From the cell containing the given text, extract its center point as (x, y) coordinate. 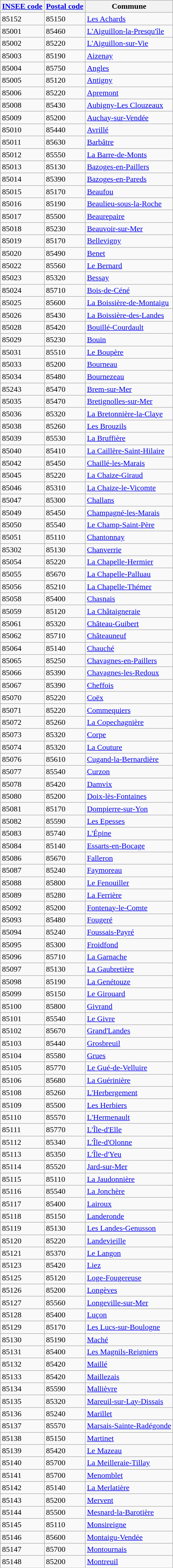
Chasnais (129, 599)
Montreuil (129, 1562)
85350 (64, 1155)
Avrillé (129, 130)
85114 (22, 1167)
85131 (22, 1352)
85094 (22, 932)
85002 (22, 43)
Commequiers (129, 710)
Aizenay (129, 56)
Marsais-Sainte-Radégonde (129, 1426)
85056 (22, 587)
Benet (129, 253)
85141 (22, 1475)
Le Champ-Saint-Père (129, 525)
La Couture (129, 747)
Grosbreuil (129, 1043)
85143 (22, 1500)
Commune (129, 6)
Postal code (64, 6)
Les Landes-Genusson (129, 1228)
La Meilleraie-Tillay (129, 1463)
85740 (64, 833)
Beauvoir-sur-Mer (129, 229)
Le Girouard (129, 994)
85005 (22, 80)
85081 (22, 809)
La Garnache (129, 957)
85370 (64, 1253)
85132 (22, 1364)
Les Lucs-sur-Boulogne (129, 1327)
85610 (64, 760)
La Jaudonnière (129, 1179)
85050 (22, 525)
Corpe (129, 735)
85064 (22, 648)
85026 (22, 315)
85066 (22, 673)
La Chapelle-Palluau (129, 574)
85102 (22, 1031)
Montaigu-Vendée (129, 1537)
La Chaize-le-Vicomte (129, 488)
85089 (22, 895)
La Caillère-Saint-Hilaire (129, 451)
85015 (22, 192)
85033 (22, 365)
85051 (22, 537)
85121 (22, 1253)
85340 (64, 1142)
Maché (129, 1340)
Cugand-la-Bernardière (129, 760)
85080 (22, 796)
85129 (22, 1327)
85058 (22, 599)
85072 (22, 722)
85084 (22, 846)
85019 (22, 241)
85082 (22, 821)
85580 (64, 1056)
85280 (64, 895)
85083 (22, 833)
Beaulieu-sous-la-Roche (129, 204)
85034 (22, 377)
Mervent (129, 1500)
85011 (22, 142)
Le Mazeau (129, 1451)
85036 (22, 414)
85152 (22, 19)
Foussais-Payré (129, 932)
85003 (22, 56)
Champagné-les-Marais (129, 512)
85039 (22, 438)
85147 (22, 1550)
85018 (22, 229)
Antigny (129, 80)
La Boissière-des-Landes (129, 315)
85250 (64, 661)
85106 (22, 1080)
85138 (22, 1438)
85460 (64, 31)
La Bruffière (129, 438)
Faymoreau (129, 870)
INSEE code (22, 6)
85302 (22, 550)
La Chapelle-Thémer (129, 587)
85105 (22, 1068)
85017 (22, 216)
Chantonnay (129, 537)
Le Gué-de-Velluire (129, 1068)
85310 (64, 488)
85012 (22, 155)
85049 (22, 512)
L'Île-d'Elle (129, 1130)
85109 (22, 1105)
Curzon (129, 772)
85067 (22, 685)
La Guérinière (129, 1080)
85061 (22, 624)
85108 (22, 1093)
Luçon (129, 1315)
L'Épine (129, 833)
Mesnard-la-Barotière (129, 1512)
85490 (64, 253)
Chaillé-les-Marais (129, 463)
Essarts-en-Bocage (129, 846)
85035 (22, 401)
85145 (22, 1525)
85025 (22, 303)
Longèves (129, 1290)
Bournezeau (129, 377)
85630 (64, 142)
85139 (22, 1451)
85680 (64, 1080)
Grand'Landes (129, 1031)
Beaufou (129, 192)
Apremont (129, 93)
85550 (64, 155)
Loge-Fougereuse (129, 1278)
85112 (22, 1142)
85530 (64, 438)
L'Hermenault (129, 1117)
La Gaubretière (129, 969)
85074 (22, 747)
Menomblet (129, 1475)
Falleron (129, 858)
Dompierre-sur-Yon (129, 809)
Beaurepaire (129, 216)
Les Brouzils (129, 426)
La Jonchère (129, 1191)
85119 (22, 1228)
85510 (64, 352)
Bouillé-Courdault (129, 327)
Chavagnes-en-Paillers (129, 661)
Châteauneuf (129, 636)
Maillezais (129, 1377)
85055 (22, 574)
85006 (22, 93)
85111 (22, 1130)
85071 (22, 710)
Le Fenouiller (129, 883)
L'Île-d'Olonne (129, 1142)
Le Langon (129, 1253)
85013 (22, 167)
85113 (22, 1155)
85520 (64, 1167)
85070 (22, 698)
85077 (22, 772)
Bois-de-Céné (129, 290)
Auchay-sur-Vendée (129, 117)
85136 (22, 1414)
85095 (22, 945)
85031 (22, 352)
Jard-sur-Mer (129, 1167)
85104 (22, 1056)
85093 (22, 920)
Chavagnes-les-Redoux (129, 673)
85100 (22, 1006)
85023 (22, 278)
85750 (64, 68)
Bourneau (129, 365)
Château-Guibert (129, 624)
85038 (22, 426)
85042 (22, 463)
Angles (129, 68)
Mareuil-sur-Lay-Dissais (129, 1401)
85024 (22, 290)
85128 (22, 1315)
85047 (22, 500)
85001 (22, 31)
Bazoges-en-Paillers (129, 167)
Le Bernard (129, 266)
La Copechagnière (129, 722)
Lairoux (129, 1204)
Bretignolles-sur-Mer (129, 401)
Givrand (129, 1006)
85142 (22, 1488)
85040 (22, 451)
85008 (22, 105)
L'Aiguillon-la-Presqu'île (129, 31)
85088 (22, 883)
85135 (22, 1401)
Chauché (129, 648)
85046 (22, 488)
Challans (129, 500)
85137 (22, 1426)
L'Île-d'Yeu (129, 1155)
Les Magnils-Reigniers (129, 1352)
Doix-lès-Fontaines (129, 796)
La Genétouze (129, 982)
Froidfond (129, 945)
Cheffois (129, 685)
Le Givre (129, 1019)
La Chapelle-Hermier (129, 562)
Les Epesses (129, 821)
85062 (22, 636)
Grues (129, 1056)
L'Herbergement (129, 1093)
Fontenay-le-Comte (129, 907)
85125 (22, 1278)
Landeronde (129, 1216)
Maillé (129, 1364)
La Merlatière (129, 1488)
85004 (22, 68)
85054 (22, 562)
85073 (22, 735)
85243 (22, 389)
85087 (22, 870)
85096 (22, 957)
85103 (22, 1043)
85123 (22, 1265)
La Bretonnière-la-Claye (129, 414)
Bessay (129, 278)
85148 (22, 1562)
Brem-sur-Mer (129, 389)
85146 (22, 1537)
Bazoges-en-Pareds (129, 179)
85133 (22, 1377)
La Châtaigneraie (129, 611)
85098 (22, 982)
85099 (22, 994)
85078 (22, 784)
85092 (22, 907)
Martinet (129, 1438)
Marillet (129, 1414)
Liez (129, 1265)
Montournais (129, 1550)
Bellevigny (129, 241)
85014 (22, 179)
85115 (22, 1179)
85117 (22, 1204)
85028 (22, 327)
85101 (22, 1019)
Les Achards (129, 19)
Monsireigne (129, 1525)
Fougeré (129, 920)
85010 (22, 130)
85118 (22, 1216)
85045 (22, 475)
85210 (64, 587)
Longeville-sur-Mer (129, 1302)
Landevieille (129, 1241)
85144 (22, 1512)
85022 (22, 266)
85134 (22, 1389)
85016 (22, 204)
85097 (22, 969)
Le Boupère (129, 352)
85059 (22, 611)
85116 (22, 1191)
Aubigny-Les Clouzeaux (129, 105)
Barbâtre (129, 142)
La Ferrière (129, 895)
85029 (22, 340)
La Boissière-de-Montaigu (129, 303)
Les Herbiers (129, 1105)
La Barre-de-Monts (129, 155)
Chanverrie (129, 550)
L'Aiguillon-sur-Vie (129, 43)
Coëx (129, 698)
85086 (22, 858)
85127 (22, 1302)
Bouin (129, 340)
La Chaize-Giraud (129, 475)
Mallièvre (129, 1389)
85126 (22, 1290)
85065 (22, 661)
85009 (22, 117)
85020 (22, 253)
Damvix (129, 784)
85076 (22, 760)
85410 (64, 451)
